Provide the (x, y) coordinate of the cell's center where the given text is located.  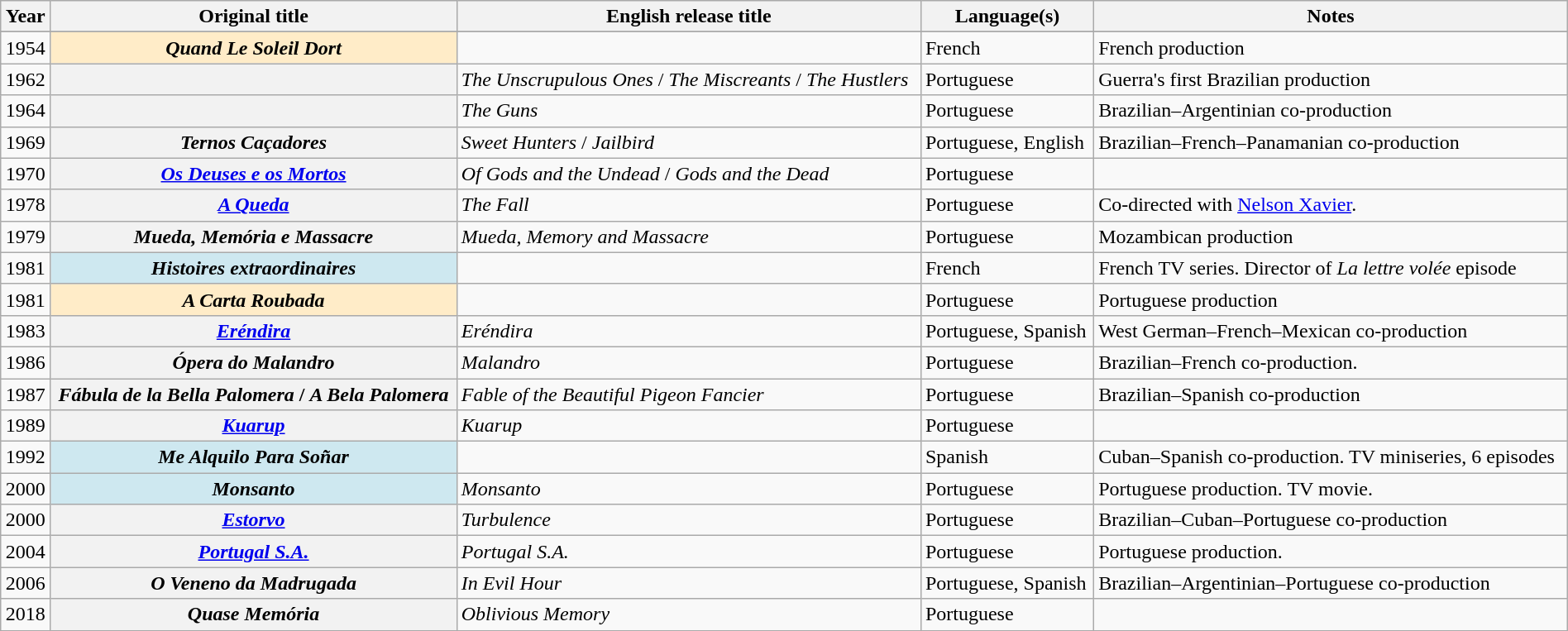
Brazilian–Argentinian–Portuguese co-production (1331, 583)
Language(s) (1007, 17)
Portuguese production. (1331, 552)
Fábula de la Bella Palomera / A Bela Palomera (253, 394)
1954 (26, 48)
Portuguese production. TV movie. (1331, 489)
Quand Le Soleil Dort (253, 48)
A Queda (253, 205)
1979 (26, 237)
Oblivious Memory (688, 614)
French TV series. Director of La lettre volée episode (1331, 268)
Guerra's first Brazilian production (1331, 79)
Brazilian–Cuban–Portuguese co-production (1331, 520)
Quase Memória (253, 614)
Fable of the Beautiful Pigeon Fancier (688, 394)
Mozambican production (1331, 237)
1962 (26, 79)
2018 (26, 614)
Estorvo (253, 520)
Cuban–Spanish co-production. TV miniseries, 6 episodes (1331, 457)
1978 (26, 205)
1987 (26, 394)
Sweet Hunters / Jailbird (688, 142)
Brazilian–Argentinian co-production (1331, 111)
Portuguese production (1331, 299)
Ópera do Malandro (253, 362)
1970 (26, 174)
Notes (1331, 17)
French production (1331, 48)
1983 (26, 331)
Me Alquilo Para Soñar (253, 457)
2006 (26, 583)
Brazilian–French–Panamanian co-production (1331, 142)
The Fall (688, 205)
Year (26, 17)
Ternos Caçadores (253, 142)
2004 (26, 552)
In Evil Hour (688, 583)
1992 (26, 457)
The Unscrupulous Ones / The Miscreants / The Hustlers (688, 79)
Portuguese, English (1007, 142)
Spanish (1007, 457)
1989 (26, 426)
O Veneno da Madrugada (253, 583)
West German–French–Mexican co-production (1331, 331)
Brazilian–Spanish co-production (1331, 394)
1964 (26, 111)
Turbulence (688, 520)
Os Deuses e os Mortos (253, 174)
Histoires extraordinaires (253, 268)
Mueda, Memória e Massacre (253, 237)
Co-directed with Nelson Xavier. (1331, 205)
1986 (26, 362)
A Carta Roubada (253, 299)
Mueda, Memory and Massacre (688, 237)
Brazilian–French co-production. (1331, 362)
English release title (688, 17)
The Guns (688, 111)
Original title (253, 17)
Of Gods and the Undead / Gods and the Dead (688, 174)
Malandro (688, 362)
1969 (26, 142)
